Output the [X, Y] coordinate of the center of the cell containing the given text.  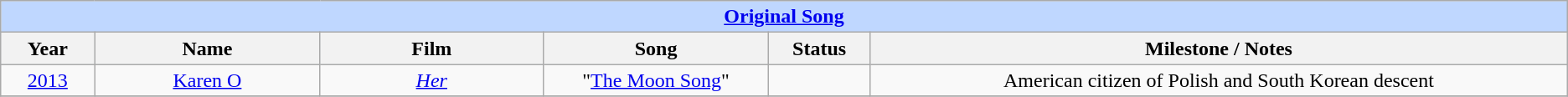
Year [48, 48]
Milestone / Notes [1220, 48]
Original Song [784, 17]
Status [819, 48]
Name [208, 48]
2013 [48, 80]
Film [432, 48]
Song [657, 48]
Karen O [208, 80]
American citizen of Polish and South Korean descent [1220, 80]
"The Moon Song" [657, 80]
Her [432, 80]
